Find where the given text appears and provide that cell's center as (X, Y) coordinate. 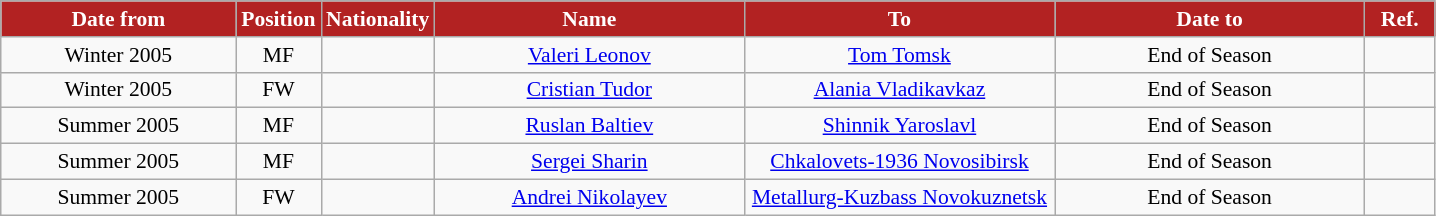
Metallurg-Kuzbass Novokuznetsk (899, 197)
Date from (118, 19)
To (899, 19)
Ruslan Baltiev (589, 126)
Name (589, 19)
Alania Vladikavkaz (899, 90)
Shinnik Yaroslavl (899, 126)
Andrei Nikolayev (589, 197)
Cristian Tudor (589, 90)
Valeri Leonov (589, 55)
Position (278, 19)
Chkalovets-1936 Novosibirsk (899, 162)
Nationality (378, 19)
Sergei Sharin (589, 162)
Ref. (1400, 19)
Date to (1210, 19)
Tom Tomsk (899, 55)
